Detect which cell encompasses the target text, then output its [X, Y] center coordinate. 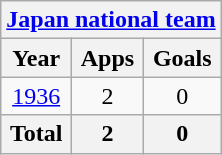
1936 [36, 96]
Japan national team [111, 20]
Year [36, 58]
Apps [108, 58]
Goals [182, 58]
Total [36, 134]
